Output the [x, y] coordinate of the center of the cell containing the given text.  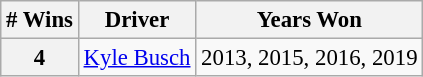
2013, 2015, 2016, 2019 [310, 58]
Kyle Busch [137, 58]
4 [40, 58]
Driver [137, 20]
# Wins [40, 20]
Years Won [310, 20]
